Detect which cell encompasses the target text, then output its (x, y) center coordinate. 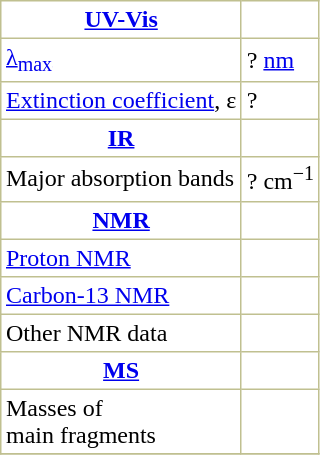
Other NMR data (122, 333)
UV-Vis (122, 20)
Carbon-13 NMR (122, 295)
Major absorption bands (122, 179)
NMR (122, 220)
Masses of main fragments (122, 421)
Extinction coefficient, ε (122, 101)
Proton NMR (122, 258)
MS (122, 370)
? cm−1 (280, 179)
? nm (280, 60)
? (280, 101)
IR (122, 139)
λmax (122, 60)
